For the text-containing cell, return its midpoint in [x, y] coordinate format. 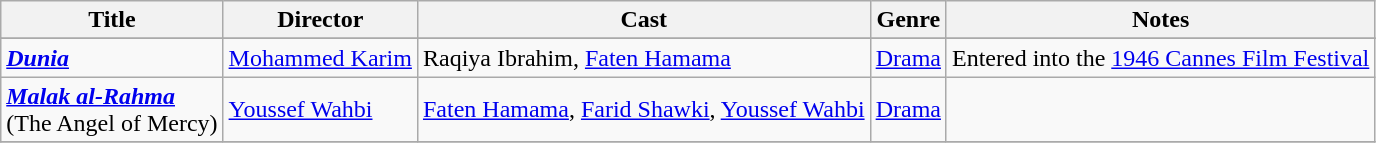
Director [320, 20]
Title [112, 20]
Mohammed Karim [320, 58]
Malak al-Rahma(The Angel of Mercy) [112, 110]
Raqiya Ibrahim, Faten Hamama [644, 58]
Entered into the 1946 Cannes Film Festival [1160, 58]
Dunia [112, 58]
Notes [1160, 20]
Faten Hamama, Farid Shawki, Youssef Wahbi [644, 110]
Cast [644, 20]
Youssef Wahbi [320, 110]
Genre [908, 20]
